Extract the [x, y] coordinate from the center of the cell holding the provided text.  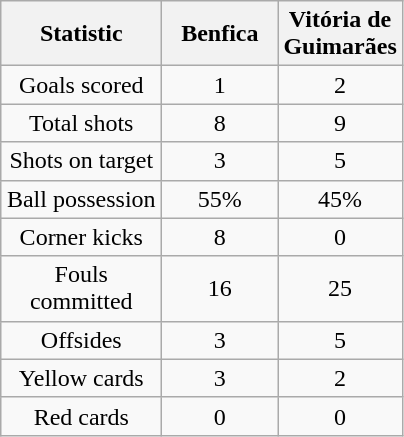
Vitória de Guimarães [340, 34]
Statistic [82, 34]
Corner kicks [82, 237]
Red cards [82, 416]
55% [220, 199]
Yellow cards [82, 378]
16 [220, 288]
1 [220, 85]
Fouls committed [82, 288]
Ball possession [82, 199]
Shots on target [82, 161]
9 [340, 123]
25 [340, 288]
45% [340, 199]
Offsides [82, 340]
Total shots [82, 123]
Benfica [220, 34]
Goals scored [82, 85]
